Detect which cell encompasses the target text, then output its (x, y) center coordinate. 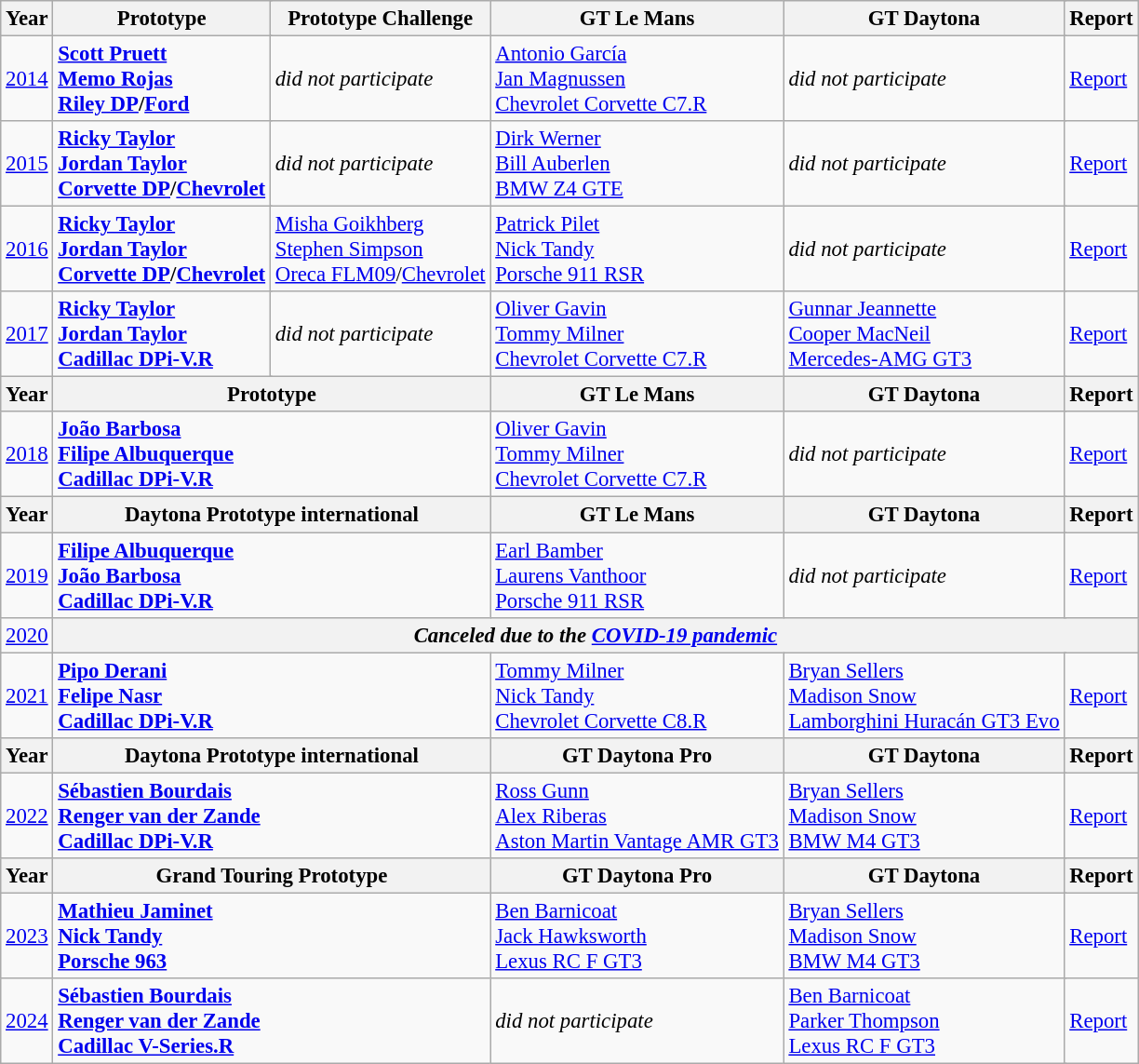
Pipo Derani Felipe NasrCadillac DPi-V.R (272, 695)
Scott Pruett Memo RojasRiley DP/Ford (162, 79)
Gunnar Jeannette Cooper MacNeilMercedes-AMG GT3 (924, 334)
2024 (27, 1021)
2017 (27, 334)
Prototype Challenge (380, 19)
Patrick Pilet Nick TandyPorsche 911 RSR (636, 249)
2019 (27, 575)
Ross Gunn Alex RiberasAston Martin Vantage AMR GT3 (636, 815)
Antonio García Jan MagnussenChevrolet Corvette C7.R (636, 79)
Bryan Sellers Madison SnowLamborghini Huracán GT3 Evo (924, 695)
2023 (27, 936)
Sébastien Bourdais Renger van der ZandeCadillac DPi-V.R (272, 815)
2016 (27, 249)
2022 (27, 815)
Canceled due to the COVID-19 pandemic (596, 635)
Ricky Taylor Jordan Taylor Cadillac DPi-V.R (162, 334)
Tommy Milner Nick TandyChevrolet Corvette C8.R (636, 695)
Ben Barnicoat Parker ThompsonLexus RC F GT3 (924, 1021)
2015 (27, 164)
Mathieu Jaminet Nick TandyPorsche 963 (272, 936)
Grand Touring Prototype (272, 876)
João Barbosa Filipe Albuquerque Cadillac DPi-V.R (272, 454)
Dirk Werner Bill AuberlenBMW Z4 GTE (636, 164)
2014 (27, 79)
2021 (27, 695)
2018 (27, 454)
2020 (27, 635)
Earl Bamber Laurens VanthoorPorsche 911 RSR (636, 575)
Ben Barnicoat Jack HawksworthLexus RC F GT3 (636, 936)
Misha Goikhberg Stephen SimpsonOreca FLM09/Chevrolet (380, 249)
Filipe Albuquerque João BarbosaCadillac DPi-V.R (272, 575)
Sébastien Bourdais Renger van der ZandeCadillac V-Series.R (272, 1021)
